Search for the cell housing the specified text and yield its (X, Y) center coordinate. 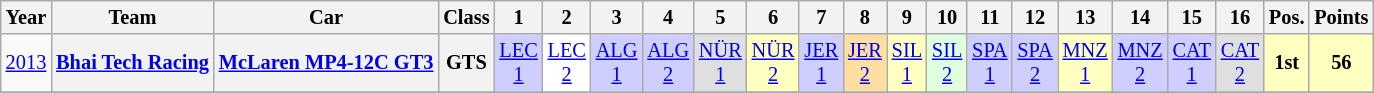
NÜR1 (720, 63)
NÜR2 (774, 63)
GTS (466, 63)
Points (1341, 17)
CAT2 (1240, 63)
2 (567, 17)
JER2 (865, 63)
MNZ1 (1086, 63)
2013 (26, 63)
Car (326, 17)
15 (1192, 17)
13 (1086, 17)
Bhai Tech Racing (132, 63)
LEC1 (518, 63)
SIL2 (947, 63)
CAT1 (1192, 63)
5 (720, 17)
LEC2 (567, 63)
MNZ2 (1140, 63)
Class (466, 17)
1 (518, 17)
9 (907, 17)
Team (132, 17)
SPA1 (990, 63)
1st (1286, 63)
6 (774, 17)
10 (947, 17)
56 (1341, 63)
SPA2 (1034, 63)
3 (617, 17)
4 (668, 17)
SIL1 (907, 63)
8 (865, 17)
12 (1034, 17)
11 (990, 17)
Pos. (1286, 17)
ALG2 (668, 63)
7 (821, 17)
JER1 (821, 63)
16 (1240, 17)
Year (26, 17)
McLaren MP4-12C GT3 (326, 63)
14 (1140, 17)
ALG1 (617, 63)
